Search for the cell housing the specified text and yield its (x, y) center coordinate. 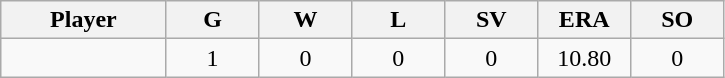
W (306, 20)
L (398, 20)
10.80 (584, 58)
G (212, 20)
SV (492, 20)
1 (212, 58)
SO (678, 20)
ERA (584, 20)
Player (84, 20)
